Determine the [x, y] coordinate at the center of the cell enclosing the given text.  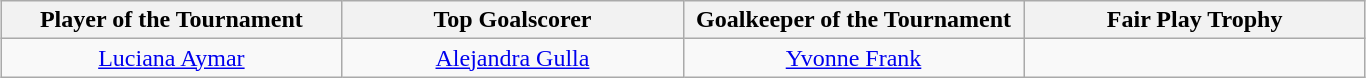
Top Goalscorer [512, 20]
Fair Play Trophy [1194, 20]
Yvonne Frank [854, 58]
Luciana Aymar [172, 58]
Alejandra Gulla [512, 58]
Player of the Tournament [172, 20]
Goalkeeper of the Tournament [854, 20]
